Detect which cell encompasses the target text, then output its [X, Y] center coordinate. 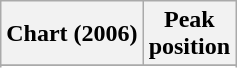
Peakposition [189, 34]
Chart (2006) [72, 34]
